Capture the cell that displays the provided text and extract its (X, Y) central coordinate. 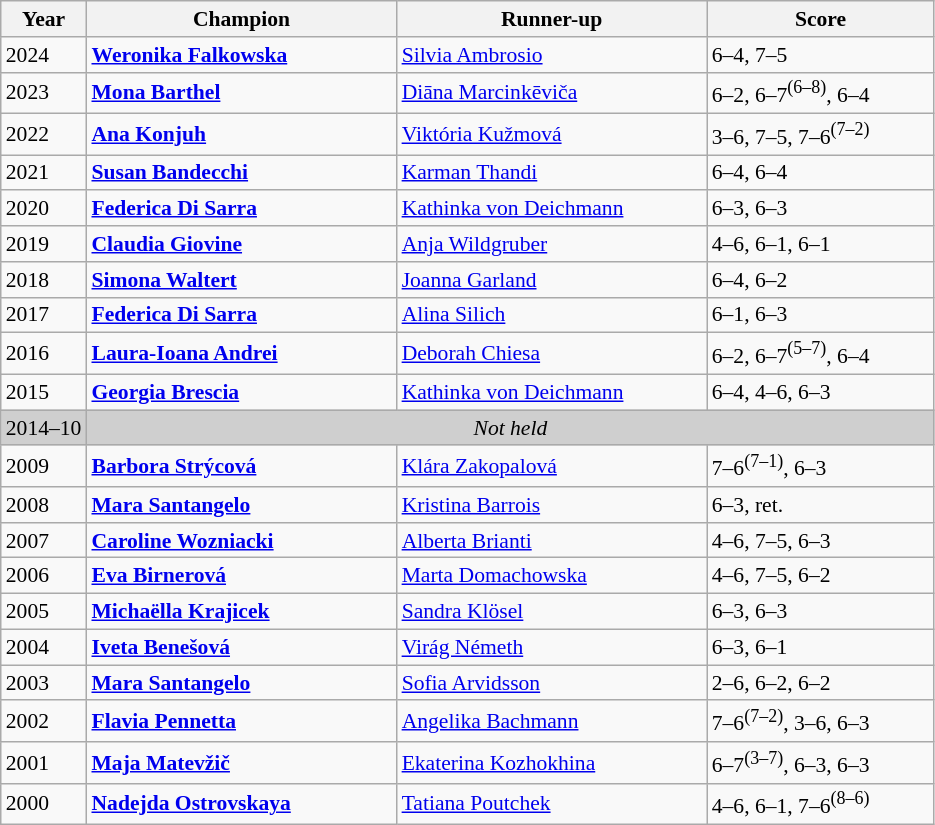
Diāna Marcinkēviča (552, 92)
2018 (44, 280)
Karman Thandi (552, 173)
7–6(7–2), 3–6, 6–3 (821, 722)
4–6, 7–5, 6–2 (821, 576)
2007 (44, 541)
6–4, 7–5 (821, 55)
Anja Wildgruber (552, 244)
Runner-up (552, 19)
Maja Matevžič (241, 762)
6–2, 6–7(6–8), 6–4 (821, 92)
2002 (44, 722)
6–4, 6–4 (821, 173)
Flavia Pennetta (241, 722)
Virág Németh (552, 648)
Claudia Giovine (241, 244)
6–4, 4–6, 6–3 (821, 392)
2–6, 6–2, 6–2 (821, 683)
Nadejda Ostrovskaya (241, 804)
4–6, 6–1, 6–1 (821, 244)
2022 (44, 134)
Iveta Benešová (241, 648)
Michaëlla Krajicek (241, 612)
Eva Birnerová (241, 576)
Year (44, 19)
2006 (44, 576)
3–6, 7–5, 7–6(7–2) (821, 134)
4–6, 7–5, 6–3 (821, 541)
2023 (44, 92)
7–6(7–1), 6–3 (821, 466)
Deborah Chiesa (552, 354)
6–3, 6–1 (821, 648)
Not held (510, 428)
Susan Bandecchi (241, 173)
Georgia Brescia (241, 392)
Kristina Barrois (552, 505)
Champion (241, 19)
Joanna Garland (552, 280)
Mona Barthel (241, 92)
2015 (44, 392)
2005 (44, 612)
2003 (44, 683)
Marta Domachowska (552, 576)
2016 (44, 354)
Sandra Klösel (552, 612)
Simona Waltert (241, 280)
Laura-Ioana Andrei (241, 354)
Alina Silich (552, 316)
6–1, 6–3 (821, 316)
Weronika Falkowska (241, 55)
Score (821, 19)
Klára Zakopalová (552, 466)
2017 (44, 316)
2008 (44, 505)
Angelika Bachmann (552, 722)
Caroline Wozniacki (241, 541)
Alberta Brianti (552, 541)
Barbora Strýcová (241, 466)
Tatiana Poutchek (552, 804)
Sofia Arvidsson (552, 683)
6–2, 6–7(5–7), 6–4 (821, 354)
6–7(3–7), 6–3, 6–3 (821, 762)
4–6, 6–1, 7–6(8–6) (821, 804)
2024 (44, 55)
Viktória Kužmová (552, 134)
2000 (44, 804)
Silvia Ambrosio (552, 55)
6–3, ret. (821, 505)
2020 (44, 209)
2019 (44, 244)
2001 (44, 762)
2014–10 (44, 428)
Ana Konjuh (241, 134)
2004 (44, 648)
2021 (44, 173)
2009 (44, 466)
6–4, 6–2 (821, 280)
Ekaterina Kozhokhina (552, 762)
